Capture the cell that displays the provided text and extract its (X, Y) central coordinate. 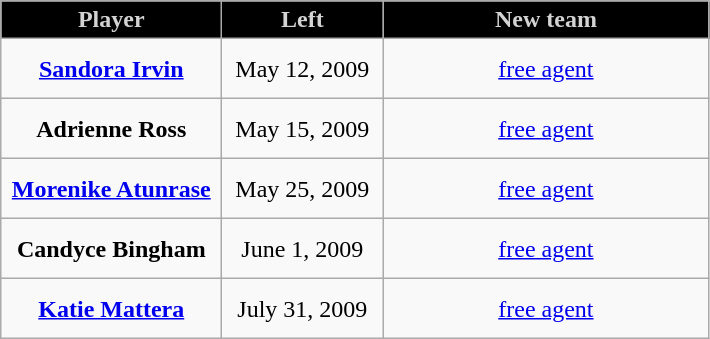
Sandora Irvin (112, 69)
Morenike Atunrase (112, 189)
July 31, 2009 (302, 309)
Left (302, 20)
May 25, 2009 (302, 189)
May 15, 2009 (302, 129)
Katie Mattera (112, 309)
Adrienne Ross (112, 129)
May 12, 2009 (302, 69)
Candyce Bingham (112, 249)
June 1, 2009 (302, 249)
New team (546, 20)
Player (112, 20)
